From the cell containing the given text, extract its center point as (x, y) coordinate. 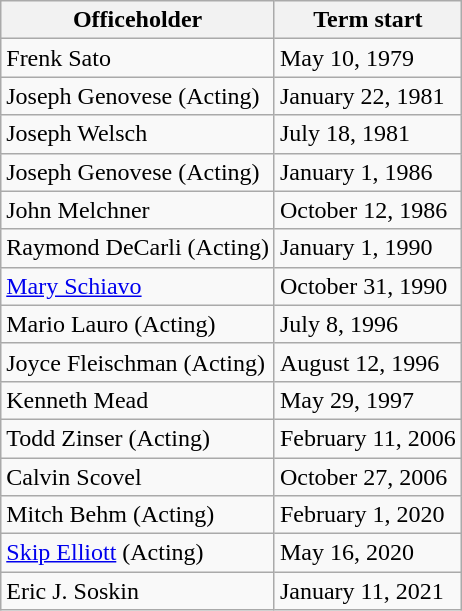
July 8, 1996 (368, 324)
January 22, 1981 (368, 96)
January 1, 1990 (368, 248)
Mitch Behm (Acting) (138, 515)
Todd Zinser (Acting) (138, 438)
Mary Schiavo (138, 286)
Term start (368, 20)
February 1, 2020 (368, 515)
Raymond DeCarli (Acting) (138, 248)
John Melchner (138, 210)
Skip Elliott (Acting) (138, 553)
Officeholder (138, 20)
October 27, 2006 (368, 477)
January 11, 2021 (368, 591)
October 12, 1986 (368, 210)
Mario Lauro (Acting) (138, 324)
Frenk Sato (138, 58)
Eric J. Soskin (138, 591)
January 1, 1986 (368, 172)
Calvin Scovel (138, 477)
October 31, 1990 (368, 286)
May 10, 1979 (368, 58)
May 16, 2020 (368, 553)
Joyce Fleischman (Acting) (138, 362)
August 12, 1996 (368, 362)
July 18, 1981 (368, 134)
May 29, 1997 (368, 400)
February 11, 2006 (368, 438)
Kenneth Mead (138, 400)
Joseph Welsch (138, 134)
